Scan for the cell matching the given text and deliver its (x, y) coordinate at center. 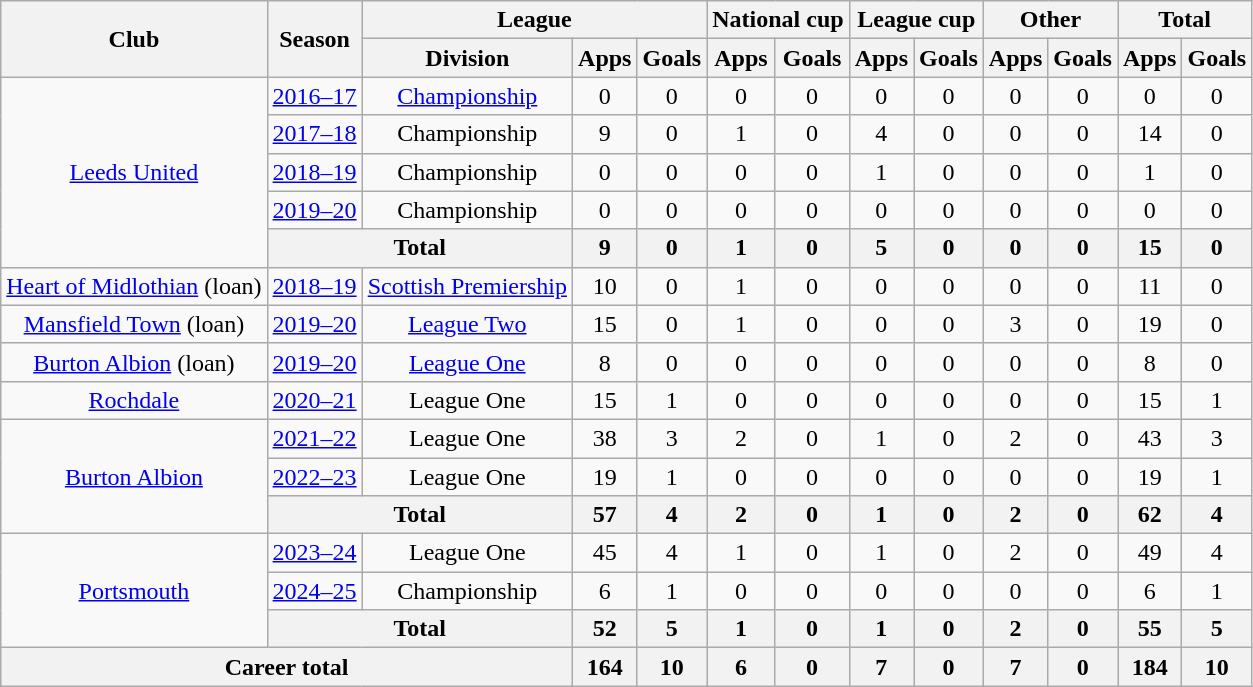
45 (605, 553)
55 (1150, 629)
62 (1150, 515)
2023–24 (314, 553)
49 (1150, 553)
43 (1150, 438)
11 (1150, 286)
Career total (287, 667)
52 (605, 629)
Portsmouth (134, 591)
2024–25 (314, 591)
2016–17 (314, 96)
14 (1150, 134)
Other (1050, 20)
Burton Albion (134, 476)
Heart of Midlothian (loan) (134, 286)
57 (605, 515)
League cup (916, 20)
164 (605, 667)
184 (1150, 667)
National cup (778, 20)
Season (314, 39)
38 (605, 438)
2022–23 (314, 477)
Scottish Premiership (467, 286)
Burton Albion (loan) (134, 362)
League Two (467, 324)
Club (134, 39)
Leeds United (134, 172)
League (534, 20)
2017–18 (314, 134)
2020–21 (314, 400)
Rochdale (134, 400)
Division (467, 58)
Mansfield Town (loan) (134, 324)
2021–22 (314, 438)
